Return the [X, Y] coordinate for the center point of the cell that contains the specified text.  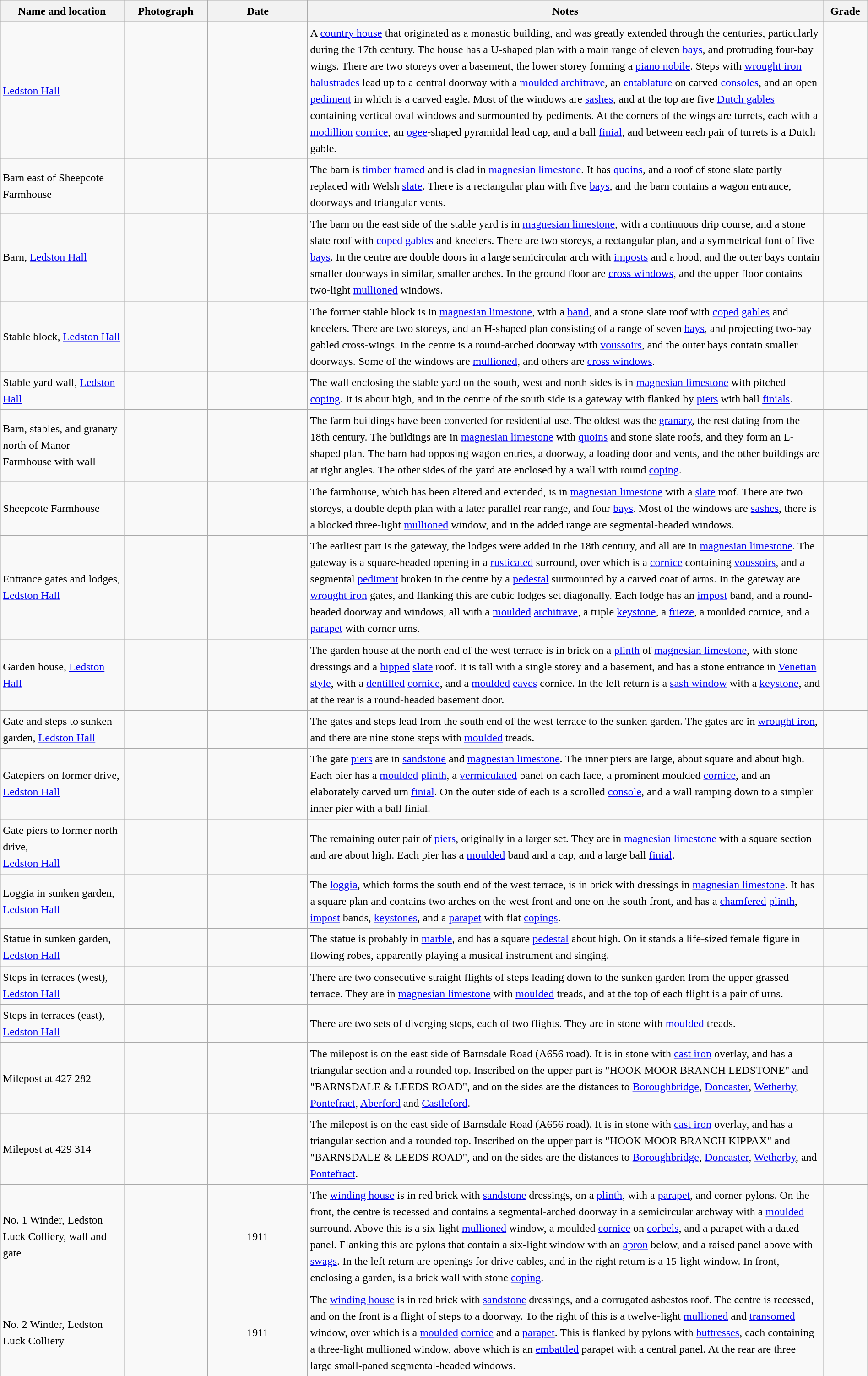
Steps in terraces (west),Ledston Hall [62, 985]
Milepost at 427 282 [62, 1078]
Barn east of Sheepcote Farmhouse [62, 186]
Gatepiers on former drive,Ledston Hall [62, 784]
Steps in terraces (east),Ledston Hall [62, 1024]
Grade [845, 11]
Gate piers to former north drive,Ledston Hall [62, 847]
Stable yard wall, Ledston Hall [62, 391]
Ledston Hall [62, 91]
Date [258, 11]
Stable block, Ledston Hall [62, 336]
There are two sets of diverging steps, each of two flights. They are in stone with moulded treads. [565, 1024]
Name and location [62, 11]
Sheepcote Farmhouse [62, 508]
Entrance gates and lodges,Ledston Hall [62, 587]
Statue in sunken garden,Ledston Hall [62, 948]
Notes [565, 11]
Loggia in sunken garden,Ledston Hall [62, 901]
Barn, stables, and granary north of Manor Farmhouse with wall [62, 445]
Barn, Ledston Hall [62, 257]
Gate and steps to sunken garden, Ledston Hall [62, 729]
No. 1 Winder, Ledston Luck Colliery, wall and gate [62, 1236]
No. 2 Winder, Ledston Luck Colliery [62, 1332]
Photograph [166, 11]
Garden house, Ledston Hall [62, 675]
Milepost at 429 314 [62, 1149]
